Pinpoint the cell where the given text exists, returning its (X, Y) midpoint coordinate. 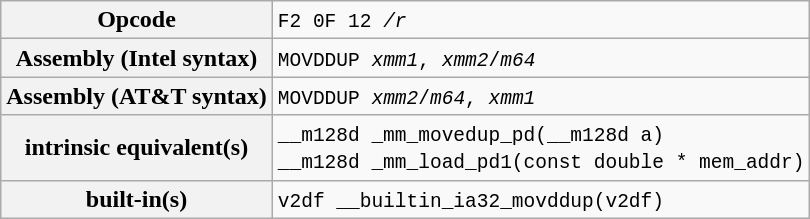
Assembly (Intel syntax) (137, 58)
Opcode (137, 20)
Assembly (AT&T syntax) (137, 96)
MOVDDUP xmm1, xmm2/m64 (541, 58)
__m128d _mm_movedup_pd(__m128d a)__m128d _mm_load_pd1(const double * mem_addr) (541, 148)
F2 0F 12 /r (541, 20)
v2df __builtin_ia32_movddup(v2df) (541, 199)
MOVDDUP xmm2/m64, xmm1 (541, 96)
built-in(s) (137, 199)
intrinsic equivalent(s) (137, 148)
